Capture the cell that displays the provided text and extract its (X, Y) central coordinate. 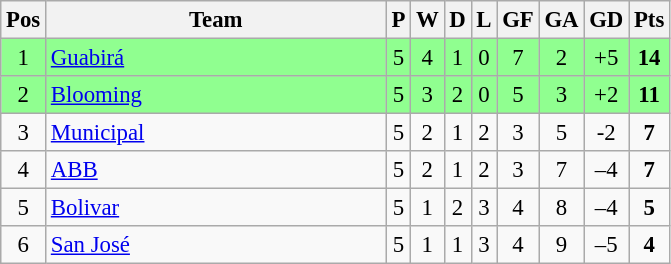
L (484, 20)
Blooming (216, 95)
14 (650, 58)
Municipal (216, 133)
11 (650, 95)
P (398, 20)
GF (518, 20)
Bolivar (216, 208)
ABB (216, 170)
San José (216, 245)
-2 (606, 133)
+5 (606, 58)
GD (606, 20)
8 (562, 208)
Guabirá (216, 58)
+2 (606, 95)
Pos (24, 20)
GA (562, 20)
6 (24, 245)
9 (562, 245)
Team (216, 20)
W (428, 20)
Pts (650, 20)
D (458, 20)
–5 (606, 245)
